Find where the given text appears and provide that cell's center as (X, Y) coordinate. 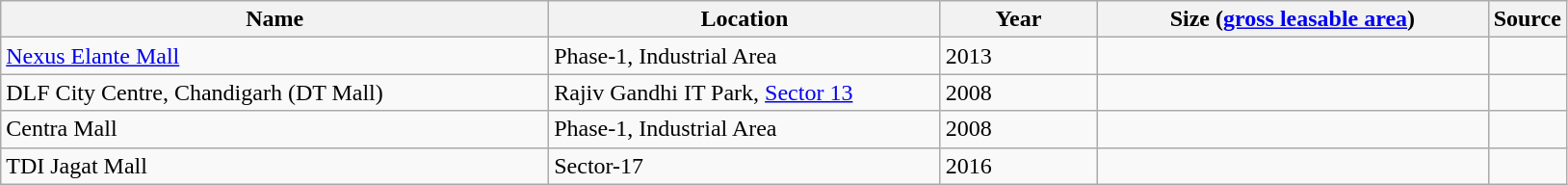
2016 (1019, 166)
Year (1019, 19)
Rajiv Gandhi IT Park, Sector 13 (745, 92)
TDI Jagat Mall (275, 166)
Size (gross leasable area) (1293, 19)
Sector-17 (745, 166)
Location (745, 19)
DLF City Centre, Chandigarh (DT Mall) (275, 92)
2013 (1019, 56)
Centra Mall (275, 129)
Nexus Elante Mall (275, 56)
Name (275, 19)
Source (1528, 19)
